For the text-containing cell, return its midpoint in (X, Y) coordinate format. 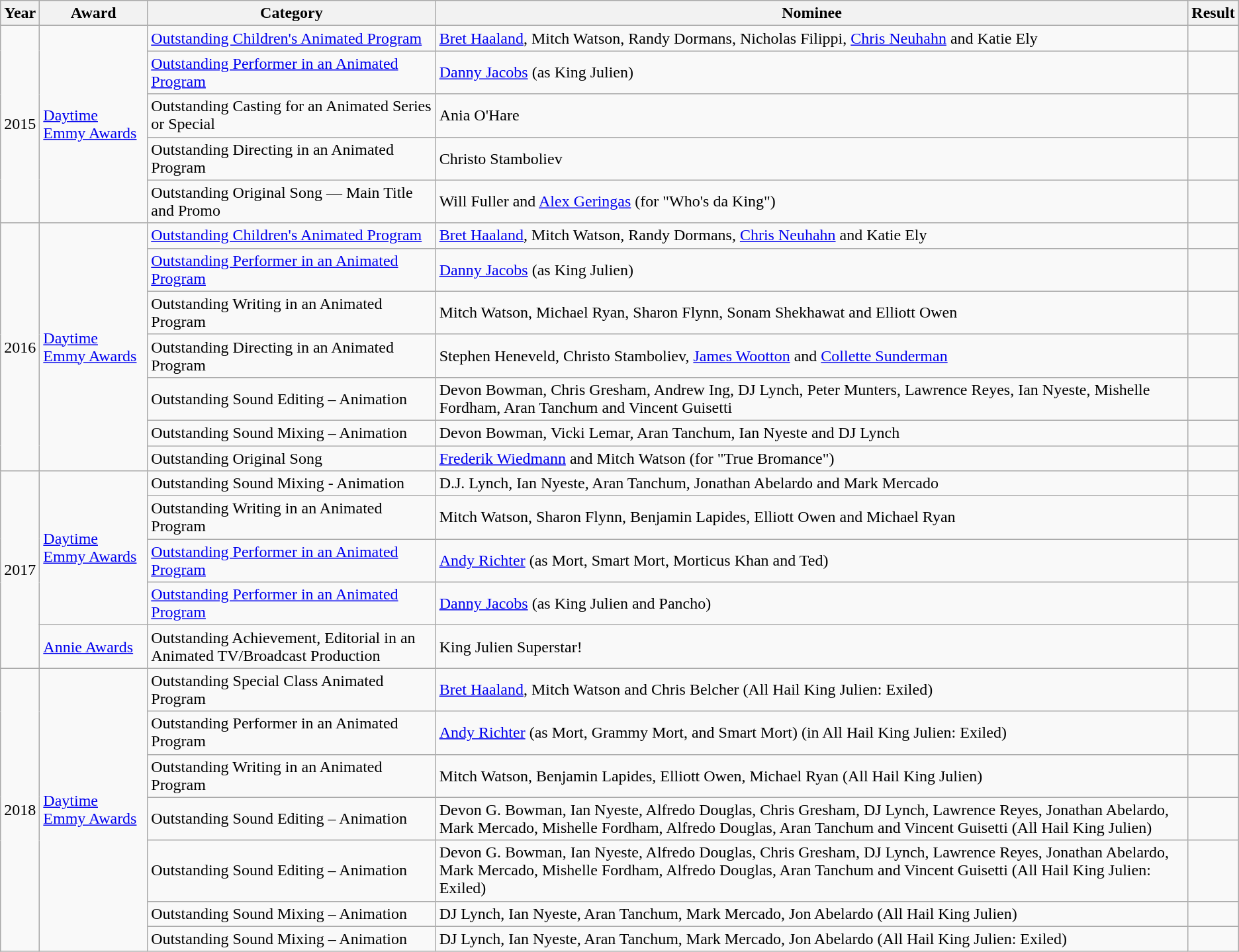
Ania O'Hare (811, 115)
Outstanding Achievement, Editorial in an Animated TV/Broadcast Production (291, 647)
DJ Lynch, Ian Nyeste, Aran Tanchum, Mark Mercado, Jon Abelardo (All Hail King Julien) (811, 914)
2018 (20, 810)
Frederik Wiedmann and Mitch Watson (for "True Bromance") (811, 458)
Mitch Watson, Michael Ryan, Sharon Flynn, Sonam Shekhawat and Elliott Owen (811, 312)
2017 (20, 570)
Bret Haaland, Mitch Watson, Randy Dormans, Chris Neuhahn and Katie Ely (811, 236)
Outstanding Special Class Animated Program (291, 689)
Christo Stamboliev (811, 159)
Nominee (811, 13)
Category (291, 13)
Outstanding Casting for an Animated Series or Special (291, 115)
Andy Richter (as Mort, Smart Mort, Morticus Khan and Ted) (811, 561)
DJ Lynch, Ian Nyeste, Aran Tanchum, Mark Mercado, Jon Abelardo (All Hail King Julien: Exiled) (811, 939)
Mitch Watson, Sharon Flynn, Benjamin Lapides, Elliott Owen and Michael Ryan (811, 517)
Stephen Heneveld, Christo Stamboliev, James Wootton and Collette Sunderman (811, 356)
Bret Haaland, Mitch Watson, Randy Dormans, Nicholas Filippi, Chris Neuhahn and Katie Ely (811, 38)
2015 (20, 124)
Result (1213, 13)
Devon Bowman, Chris Gresham, Andrew Ing, DJ Lynch, Peter Munters, Lawrence Reyes, Ian Nyeste, Mishelle Fordham, Aran Tanchum and Vincent Guisetti (811, 398)
Outstanding Sound Mixing - Animation (291, 484)
Mitch Watson, Benjamin Lapides, Elliott Owen, Michael Ryan (All Hail King Julien) (811, 775)
Danny Jacobs (as King Julien and Pancho) (811, 603)
King Julien Superstar! (811, 647)
Andy Richter (as Mort, Grammy Mort, and Smart Mort) (in All Hail King Julien: Exiled) (811, 733)
2016 (20, 347)
Year (20, 13)
Devon Bowman, Vicki Lemar, Aran Tanchum, Ian Nyeste and DJ Lynch (811, 433)
Outstanding Original Song (291, 458)
D.J. Lynch, Ian Nyeste, Aran Tanchum, Jonathan Abelardo and Mark Mercado (811, 484)
Annie Awards (94, 647)
Award (94, 13)
Bret Haaland, Mitch Watson and Chris Belcher (All Hail King Julien: Exiled) (811, 689)
Outstanding Original Song — Main Title and Promo (291, 201)
Will Fuller and Alex Geringas (for "Who's da King") (811, 201)
